Locate the cell with the specified text and output its [X, Y] center coordinate. 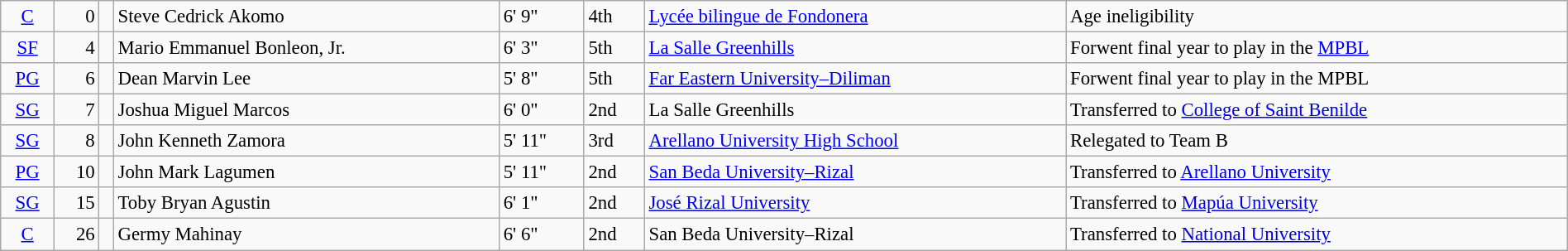
Mario Emmanuel Bonleon, Jr. [306, 48]
6' 9" [541, 17]
Far Eastern University–Diliman [855, 79]
0 [77, 17]
6' 1" [541, 203]
15 [77, 203]
Germy Mahinay [306, 234]
SF [28, 48]
6 [77, 79]
Toby Bryan Agustin [306, 203]
7 [77, 110]
Steve Cedrick Akomo [306, 17]
Dean Marvin Lee [306, 79]
8 [77, 141]
Arellano University High School [855, 141]
4th [614, 17]
6' 3" [541, 48]
6' 6" [541, 234]
3rd [614, 141]
José Rizal University [855, 203]
10 [77, 172]
Joshua Miguel Marcos [306, 110]
Transferred to Mapúa University [1317, 203]
4 [77, 48]
Transferred to National University [1317, 234]
Lycée bilingue de Fondonera [855, 17]
26 [77, 234]
Relegated to Team B [1317, 141]
Transferred to College of Saint Benilde [1317, 110]
Age ineligibility [1317, 17]
Transferred to Arellano University [1317, 172]
John Kenneth Zamora [306, 141]
6' 0" [541, 110]
5' 8" [541, 79]
John Mark Lagumen [306, 172]
